Scan for the cell matching the given text and deliver its [x, y] coordinate at center. 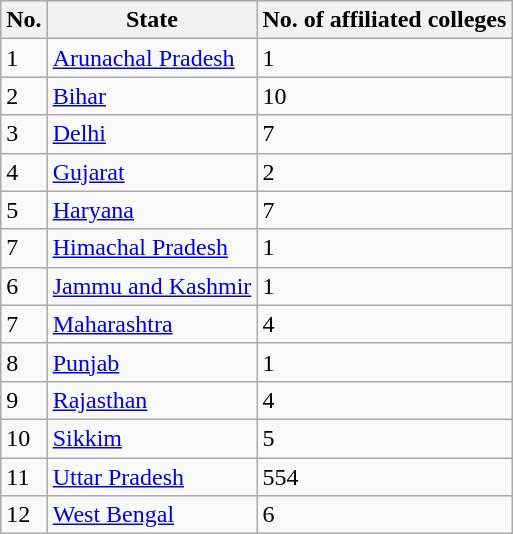
State [152, 20]
Rajasthan [152, 400]
554 [384, 477]
No. of affiliated colleges [384, 20]
Sikkim [152, 438]
9 [24, 400]
Jammu and Kashmir [152, 286]
Arunachal Pradesh [152, 58]
Maharashtra [152, 324]
Delhi [152, 134]
Uttar Pradesh [152, 477]
Punjab [152, 362]
Himachal Pradesh [152, 248]
11 [24, 477]
West Bengal [152, 515]
12 [24, 515]
8 [24, 362]
No. [24, 20]
3 [24, 134]
Bihar [152, 96]
Gujarat [152, 172]
Haryana [152, 210]
